Return (X, Y) of the center of cell containing provided text 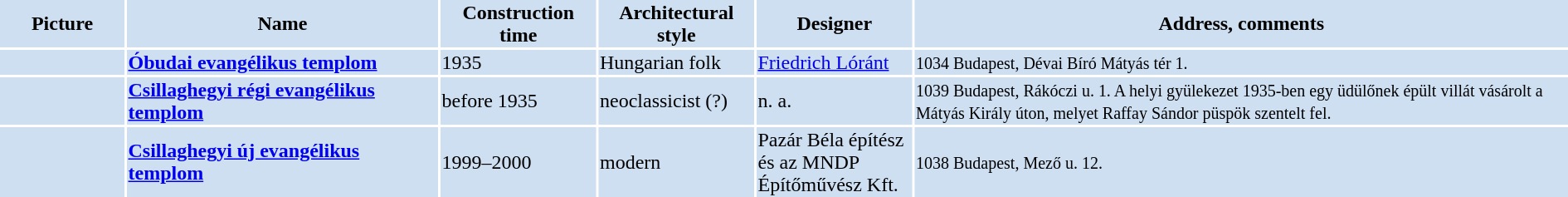
Address, comments (1241, 23)
Csillaghegyi új evangélikus templom (282, 162)
Óbudai evangélikus templom (282, 62)
Pazár Béla építész és az MNDP Építőművész Kft. (835, 162)
1935 (519, 62)
Name (282, 23)
1999–2000 (519, 162)
Hungarian folk (677, 62)
1034 Budapest, Dévai Bíró Mátyás tér 1. (1241, 62)
neoclassicist (?) (677, 101)
modern (677, 162)
Csillaghegyi régi evangélikus templom (282, 101)
before 1935 (519, 101)
Construction time (519, 23)
Picture (62, 23)
1038 Budapest, Mező u. 12. (1241, 162)
Architectural style (677, 23)
Designer (835, 23)
n. a. (835, 101)
Friedrich Lóránt (835, 62)
